From the cell containing the given text, extract its center point as [X, Y] coordinate. 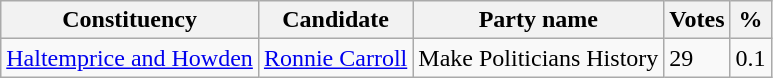
Party name [538, 20]
29 [697, 58]
0.1 [750, 58]
Candidate [335, 20]
% [750, 20]
Votes [697, 20]
Ronnie Carroll [335, 58]
Constituency [130, 20]
Make Politicians History [538, 58]
Haltemprice and Howden [130, 58]
